For the text-containing cell, return its midpoint in [x, y] coordinate format. 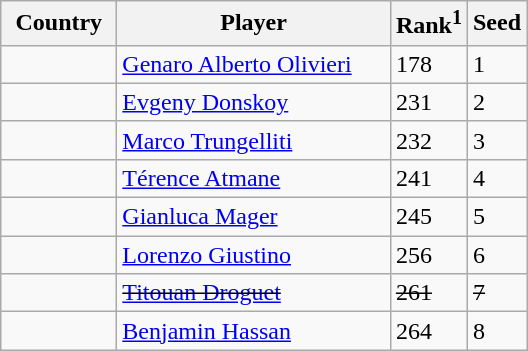
245 [428, 217]
Marco Trungelliti [254, 140]
178 [428, 64]
Evgeny Donskoy [254, 102]
5 [496, 217]
2 [496, 102]
264 [428, 331]
Rank1 [428, 24]
Country [59, 24]
4 [496, 178]
256 [428, 255]
261 [428, 293]
7 [496, 293]
6 [496, 255]
Gianluca Mager [254, 217]
Seed [496, 24]
Genaro Alberto Olivieri [254, 64]
232 [428, 140]
Térence Atmane [254, 178]
Titouan Droguet [254, 293]
Lorenzo Giustino [254, 255]
1 [496, 64]
Benjamin Hassan [254, 331]
231 [428, 102]
241 [428, 178]
Player [254, 24]
8 [496, 331]
3 [496, 140]
